Locate the cell with the specified text and output its [X, Y] center coordinate. 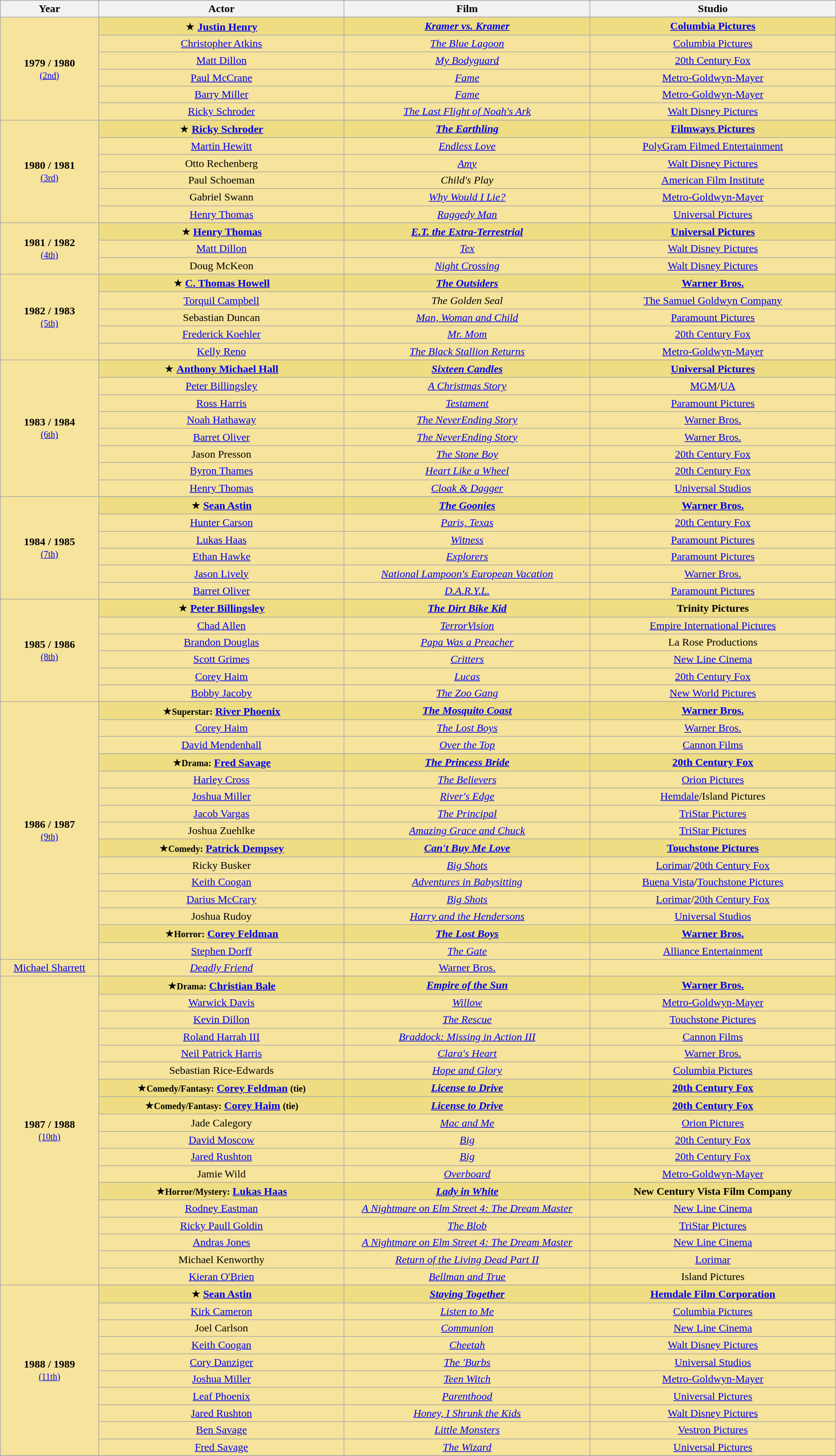
Neil Patrick Harris [222, 1054]
Bellman and True [467, 1277]
A Christmas Story [467, 386]
Ethan Hawke [222, 557]
Adventures in Babysitting [467, 882]
Critters [467, 659]
Buena Vista/Touchstone Pictures [713, 882]
Joshua Rudoy [222, 916]
Overboard [467, 1174]
Otto Rechenberg [222, 163]
1984 / 1985(7th) [50, 548]
Peter Billingsley [222, 386]
MGM/UA [713, 386]
Christopher Atkins [222, 43]
Honey, I Shrunk the Kids [467, 1413]
Actor [222, 9]
La Rose Productions [713, 642]
Papa Was a Preacher [467, 642]
Ross Harris [222, 403]
Lady in White [467, 1191]
Heart Like a Wheel [467, 471]
Film [467, 9]
The Golden Seal [467, 300]
Why Would I Lie? [467, 197]
1983 / 1984(6th) [50, 428]
★Superstar: River Phoenix [222, 711]
The Principal [467, 814]
Jade Calegory [222, 1123]
My Bodyguard [467, 60]
Roland Harrah III [222, 1036]
Hemdale Film Corporation [713, 1294]
★ Ricky Schroder [222, 129]
The Princess Bride [467, 763]
★Horror: Corey Feldman [222, 934]
David Moscow [222, 1140]
Amazing Grace and Chuck [467, 830]
Hemdale/Island Pictures [713, 797]
Harry and the Hendersons [467, 916]
Paul Schoeman [222, 180]
The Last Flight of Noah's Ark [467, 112]
National Lampoon's European Vacation [467, 574]
1987 / 1988(10th) [50, 1131]
Lorimar [713, 1260]
Night Crossing [467, 266]
Clara's Heart [467, 1054]
1981 / 1982(4th) [50, 249]
Cory Danziger [222, 1362]
The Believers [467, 780]
Endless Love [467, 146]
Brandon Douglas [222, 642]
Little Monsters [467, 1430]
Braddock: Missing in Action III [467, 1036]
Michael Sharrett [50, 968]
The 'Burbs [467, 1362]
Paul McCrane [222, 77]
Filmways Pictures [713, 129]
★ Justin Henry [222, 26]
1986 / 1987(9th) [50, 830]
Chad Allen [222, 626]
The Stone Boy [467, 454]
Leaf Phoenix [222, 1396]
Andras Jones [222, 1243]
Stephen Dorff [222, 951]
D.A.R.Y.L. [467, 591]
Jason Presson [222, 454]
Witness [467, 540]
★ Anthony Michael Hall [222, 369]
Gabriel Swann [222, 197]
The Mosquito Coast [467, 711]
Kevin Dillon [222, 1019]
Parenthood [467, 1396]
Kirk Cameron [222, 1311]
American Film Institute [713, 180]
Deadly Friend [222, 968]
Year [50, 9]
★Comedy/Fantasy: Corey Feldman (tie) [222, 1088]
New Century Vista Film Company [713, 1191]
Jamie Wild [222, 1174]
Ricky Busker [222, 865]
River's Edge [467, 797]
Noah Hathaway [222, 420]
Ricky Paull Goldin [222, 1226]
Martin Hewitt [222, 146]
Sebastian Rice-Edwards [222, 1071]
Michael Kenworthy [222, 1260]
The Wizard [467, 1447]
Ben Savage [222, 1430]
Empire of the Sun [467, 985]
Staying Together [467, 1294]
★Comedy: Patrick Dempsey [222, 848]
Rodney Eastman [222, 1209]
★Drama: Fred Savage [222, 763]
PolyGram Filmed Entertainment [713, 146]
Doug McKeon [222, 266]
Can't Buy Me Love [467, 848]
1985 / 1986(8th) [50, 651]
Explorers [467, 557]
1979 / 1980(2nd) [50, 69]
1980 / 1981(3rd) [50, 171]
Warwick Davis [222, 1002]
Trinity Pictures [713, 608]
★Horror/Mystery: Lukas Haas [222, 1191]
Joshua Zuehlke [222, 830]
Over the Top [467, 745]
The Outsiders [467, 283]
The Gate [467, 951]
Return of the Living Dead Part II [467, 1260]
TerrorVision [467, 626]
Jason Lively [222, 574]
Kieran O'Brien [222, 1277]
Ricky Schroder [222, 112]
Mr. Mom [467, 334]
Frederick Koehler [222, 334]
The Earthling [467, 129]
Barry Miller [222, 95]
★ Peter Billingsley [222, 608]
Harley Cross [222, 780]
Sebastian Duncan [222, 317]
The Zoo Gang [467, 693]
The Black Stallion Returns [467, 351]
Darius McCrary [222, 899]
The Blue Lagoon [467, 43]
★ Henry Thomas [222, 232]
Lucas [467, 676]
Willow [467, 1002]
Tex [467, 249]
New World Pictures [713, 693]
Island Pictures [713, 1277]
Cloak & Dagger [467, 488]
Hope and Glory [467, 1071]
Alliance Entertainment [713, 951]
The Rescue [467, 1019]
★Drama: Christian Bale [222, 985]
Child's Play [467, 180]
The Samuel Goldwyn Company [713, 300]
Hunter Carson [222, 523]
David Mendenhall [222, 745]
Joel Carlson [222, 1328]
Teen Witch [467, 1379]
Scott Grimes [222, 659]
Studio [713, 9]
★ C. Thomas Howell [222, 283]
Fred Savage [222, 1447]
Amy [467, 163]
Raggedy Man [467, 214]
Man, Woman and Child [467, 317]
Vestron Pictures [713, 1430]
E.T. the Extra-Terrestrial [467, 232]
The Blob [467, 1226]
Paris, Texas [467, 523]
Torquil Campbell [222, 300]
Lukas Haas [222, 540]
Jacob Vargas [222, 814]
Byron Thames [222, 471]
Empire International Pictures [713, 626]
Sixteen Candles [467, 369]
Communion [467, 1328]
Cheetah [467, 1345]
Testament [467, 403]
★Comedy/Fantasy: Corey Haim (tie) [222, 1106]
1988 / 1989(11th) [50, 1370]
Bobby Jacoby [222, 693]
The Goonies [467, 505]
Kelly Reno [222, 351]
1982 / 1983(5th) [50, 317]
Listen to Me [467, 1311]
The Dirt Bike Kid [467, 608]
Mac and Me [467, 1123]
Kramer vs. Kramer [467, 26]
